Locate the cell with the specified text and output its (x, y) center coordinate. 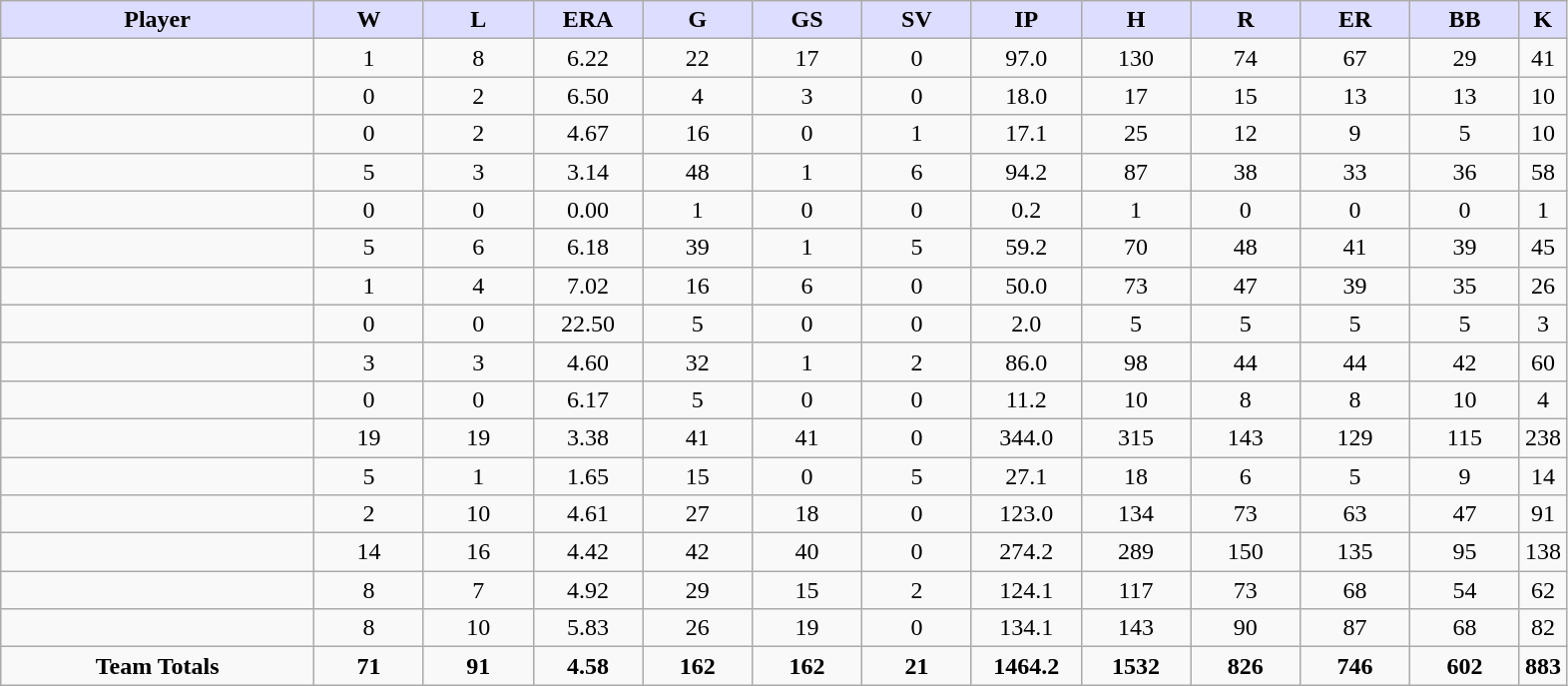
1464.2 (1026, 666)
27 (698, 514)
54 (1465, 590)
ER (1355, 20)
6.17 (588, 399)
98 (1136, 361)
4.58 (588, 666)
0.2 (1026, 210)
21 (917, 666)
315 (1136, 437)
58 (1543, 172)
18.0 (1026, 96)
602 (1465, 666)
138 (1543, 552)
59.2 (1026, 248)
883 (1543, 666)
11.2 (1026, 399)
74 (1246, 58)
274.2 (1026, 552)
1.65 (588, 476)
4.61 (588, 514)
G (698, 20)
W (368, 20)
7 (478, 590)
SV (917, 20)
2.0 (1026, 324)
40 (807, 552)
135 (1355, 552)
ERA (588, 20)
115 (1465, 437)
129 (1355, 437)
124.1 (1026, 590)
60 (1543, 361)
35 (1465, 286)
4.42 (588, 552)
62 (1543, 590)
27.1 (1026, 476)
97.0 (1026, 58)
3.14 (588, 172)
GS (807, 20)
IP (1026, 20)
71 (368, 666)
150 (1246, 552)
K (1543, 20)
826 (1246, 666)
BB (1465, 20)
7.02 (588, 286)
12 (1246, 134)
746 (1355, 666)
22.50 (588, 324)
22 (698, 58)
0.00 (588, 210)
238 (1543, 437)
4.92 (588, 590)
L (478, 20)
H (1136, 20)
38 (1246, 172)
36 (1465, 172)
94.2 (1026, 172)
134 (1136, 514)
82 (1543, 628)
289 (1136, 552)
5.83 (588, 628)
R (1246, 20)
17.1 (1026, 134)
3.38 (588, 437)
95 (1465, 552)
130 (1136, 58)
1532 (1136, 666)
134.1 (1026, 628)
123.0 (1026, 514)
Player (158, 20)
25 (1136, 134)
6.50 (588, 96)
70 (1136, 248)
45 (1543, 248)
90 (1246, 628)
117 (1136, 590)
6.18 (588, 248)
50.0 (1026, 286)
6.22 (588, 58)
Team Totals (158, 666)
86.0 (1026, 361)
63 (1355, 514)
4.67 (588, 134)
33 (1355, 172)
32 (698, 361)
344.0 (1026, 437)
67 (1355, 58)
4.60 (588, 361)
